Extract the (x, y) coordinate from the center of the cell holding the provided text.  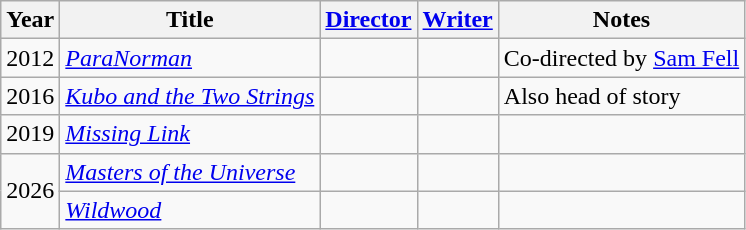
Co-directed by Sam Fell (621, 58)
Also head of story (621, 96)
2016 (30, 96)
2019 (30, 134)
2026 (30, 191)
Writer (458, 20)
Kubo and the Two Strings (190, 96)
Director (368, 20)
Notes (621, 20)
Title (190, 20)
Missing Link (190, 134)
2012 (30, 58)
Wildwood (190, 210)
Masters of the Universe (190, 172)
ParaNorman (190, 58)
Year (30, 20)
